Return the [X, Y] coordinate for the center point of the cell that contains the specified text.  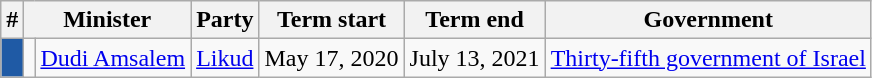
Thirty-fifth government of Israel [708, 58]
May 17, 2020 [332, 58]
# [12, 20]
Term end [474, 20]
Party [225, 20]
Term start [332, 20]
Dudi Amsalem [113, 58]
Minister [108, 20]
Government [708, 20]
Likud [225, 58]
July 13, 2021 [474, 58]
